Find where the given text appears and provide that cell's center as (x, y) coordinate. 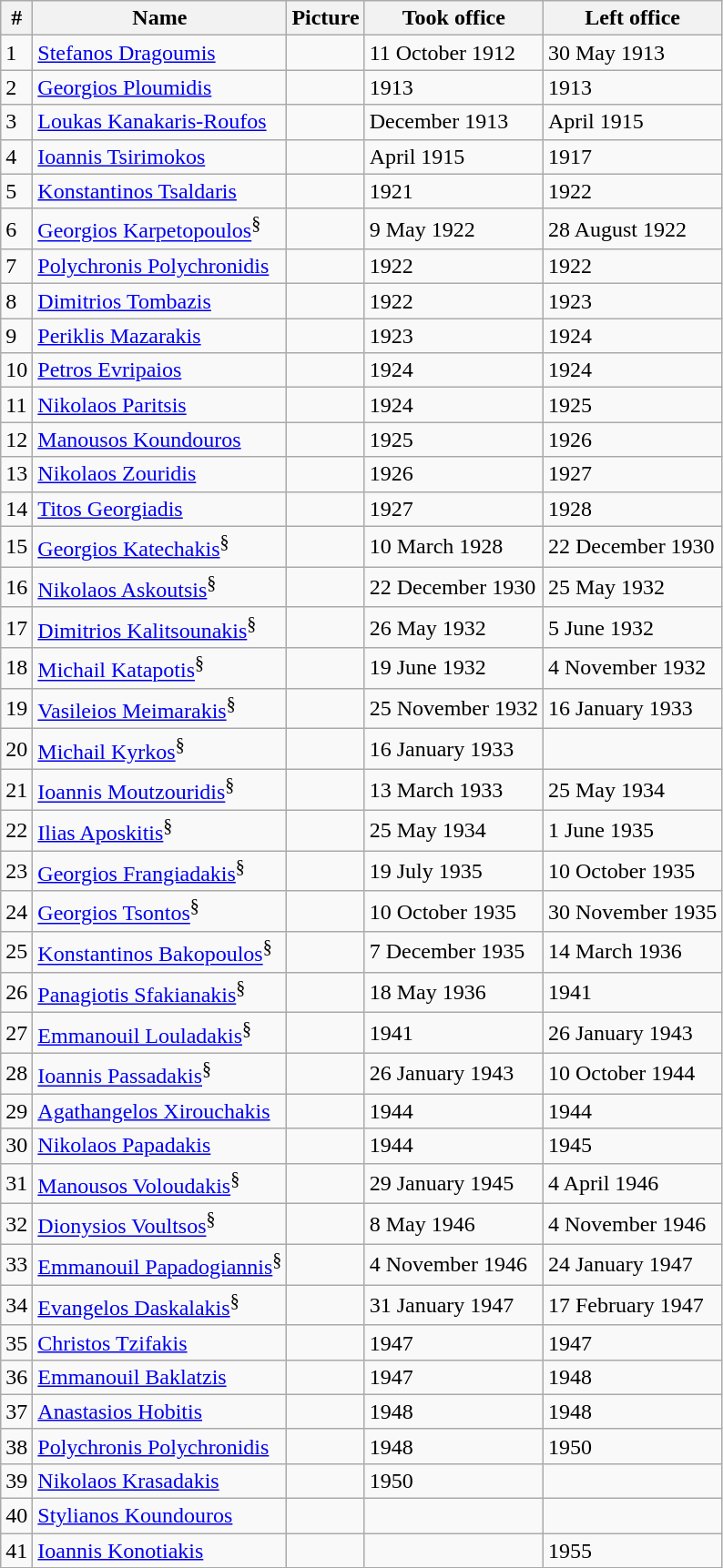
Dimitrios Tombazis (160, 301)
21 (16, 790)
Name (160, 18)
36 (16, 1377)
25 (16, 952)
1917 (632, 157)
Michail Katapotis§ (160, 668)
Manousos Voloudakis§ (160, 1183)
29 January 1945 (453, 1183)
30 November 1935 (632, 912)
Left office (632, 18)
19 July 1935 (453, 872)
1928 (632, 509)
10 October 1944 (632, 1074)
Michail Kyrkos§ (160, 750)
7 December 1935 (453, 952)
Stefanos Dragoumis (160, 53)
12 (16, 440)
Nikolaos Paritsis (160, 405)
15 (16, 546)
1 (16, 53)
Georgios Karpetopoulos§ (160, 229)
19 (16, 708)
6 (16, 229)
1921 (453, 191)
Ioannis Passadakis§ (160, 1074)
31 January 1947 (453, 1305)
Konstantinos Tsaldaris (160, 191)
Georgios Tsontos§ (160, 912)
Emmanouil Louladakis§ (160, 1034)
Panagiotis Sfakianakis§ (160, 992)
27 (16, 1034)
1955 (632, 1551)
Emmanouil Papadogiannis§ (160, 1265)
Ilias Aposkitis§ (160, 830)
28 (16, 1074)
1 June 1935 (632, 830)
Konstantinos Bakopoulos§ (160, 952)
# (16, 18)
8 (16, 301)
9 (16, 336)
Manousos Koundouros (160, 440)
11 October 1912 (453, 53)
Ioannis Tsirimokos (160, 157)
37 (16, 1411)
26 May 1932 (453, 628)
5 (16, 191)
13 (16, 474)
Georgios Frangiadakis§ (160, 872)
Dimitrios Kalitsounakis§ (160, 628)
7 (16, 267)
Petros Evripaios (160, 370)
Christos Tzifakis (160, 1342)
38 (16, 1446)
25 May 1932 (632, 588)
3 (16, 122)
19 June 1932 (453, 668)
8 May 1946 (453, 1225)
Ioannis Moutzouridis§ (160, 790)
Nikolaos Zouridis (160, 474)
25 November 1932 (453, 708)
Loukas Kanakaris-Roufos (160, 122)
Took office (453, 18)
24 January 1947 (632, 1265)
30 (16, 1146)
Nikolaos Papadakis (160, 1146)
Ioannis Konotiakis (160, 1551)
Stylianos Koundouros (160, 1516)
28 August 1922 (632, 229)
23 (16, 872)
Nikolaos Krasadakis (160, 1482)
4 November 1932 (632, 668)
4 (16, 157)
22 (16, 830)
Dionysios Voultsos§ (160, 1225)
14 (16, 509)
39 (16, 1482)
Evangelos Daskalakis§ (160, 1305)
Vasileios Meimarakis§ (160, 708)
4 April 1946 (632, 1183)
33 (16, 1265)
16 (16, 588)
17 February 1947 (632, 1305)
Georgios Ploumidis (160, 87)
24 (16, 912)
Anastasios Hobitis (160, 1411)
10 (16, 370)
Picture (326, 18)
26 (16, 992)
2 (16, 87)
13 March 1933 (453, 790)
1945 (632, 1146)
20 (16, 750)
31 (16, 1183)
11 (16, 405)
41 (16, 1551)
Emmanouil Baklatzis (160, 1377)
29 (16, 1111)
17 (16, 628)
40 (16, 1516)
14 March 1936 (632, 952)
Georgios Katechakis§ (160, 546)
9 May 1922 (453, 229)
34 (16, 1305)
30 May 1913 (632, 53)
10 March 1928 (453, 546)
35 (16, 1342)
Agathangelos Xirouchakis (160, 1111)
5 June 1932 (632, 628)
Periklis Mazarakis (160, 336)
Nikolaos Askoutsis§ (160, 588)
18 (16, 668)
Titos Georgiadis (160, 509)
32 (16, 1225)
December 1913 (453, 122)
18 May 1936 (453, 992)
